Scan for the cell matching the given text and deliver its [X, Y] coordinate at center. 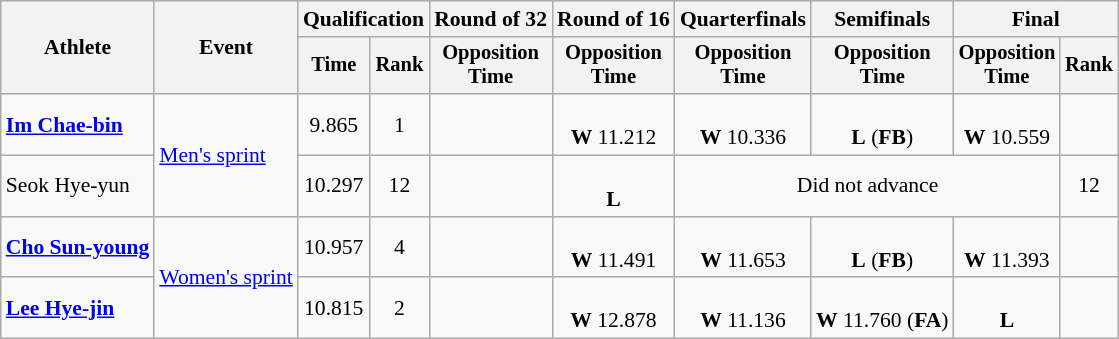
1 [400, 124]
Semifinals [882, 19]
W 10.559 [1008, 124]
10.297 [334, 186]
2 [400, 308]
W 11.491 [614, 248]
W 11.393 [1008, 248]
Time [334, 66]
Lee Hye-jin [78, 308]
Men's sprint [226, 155]
W 11.653 [743, 248]
W 11.212 [614, 124]
W 11.760 (FA) [882, 308]
W 12.878 [614, 308]
Im Chae-bin [78, 124]
Event [226, 48]
Cho Sun-young [78, 248]
Round of 16 [614, 19]
4 [400, 248]
Qualification [364, 19]
10.815 [334, 308]
Seok Hye-yun [78, 186]
9.865 [334, 124]
Athlete [78, 48]
Did not advance [868, 186]
10.957 [334, 248]
Quarterfinals [743, 19]
Women's sprint [226, 278]
W 10.336 [743, 124]
Round of 32 [490, 19]
W 11.136 [743, 308]
Final [1036, 19]
